From the cell containing the given text, extract its center point as [X, Y] coordinate. 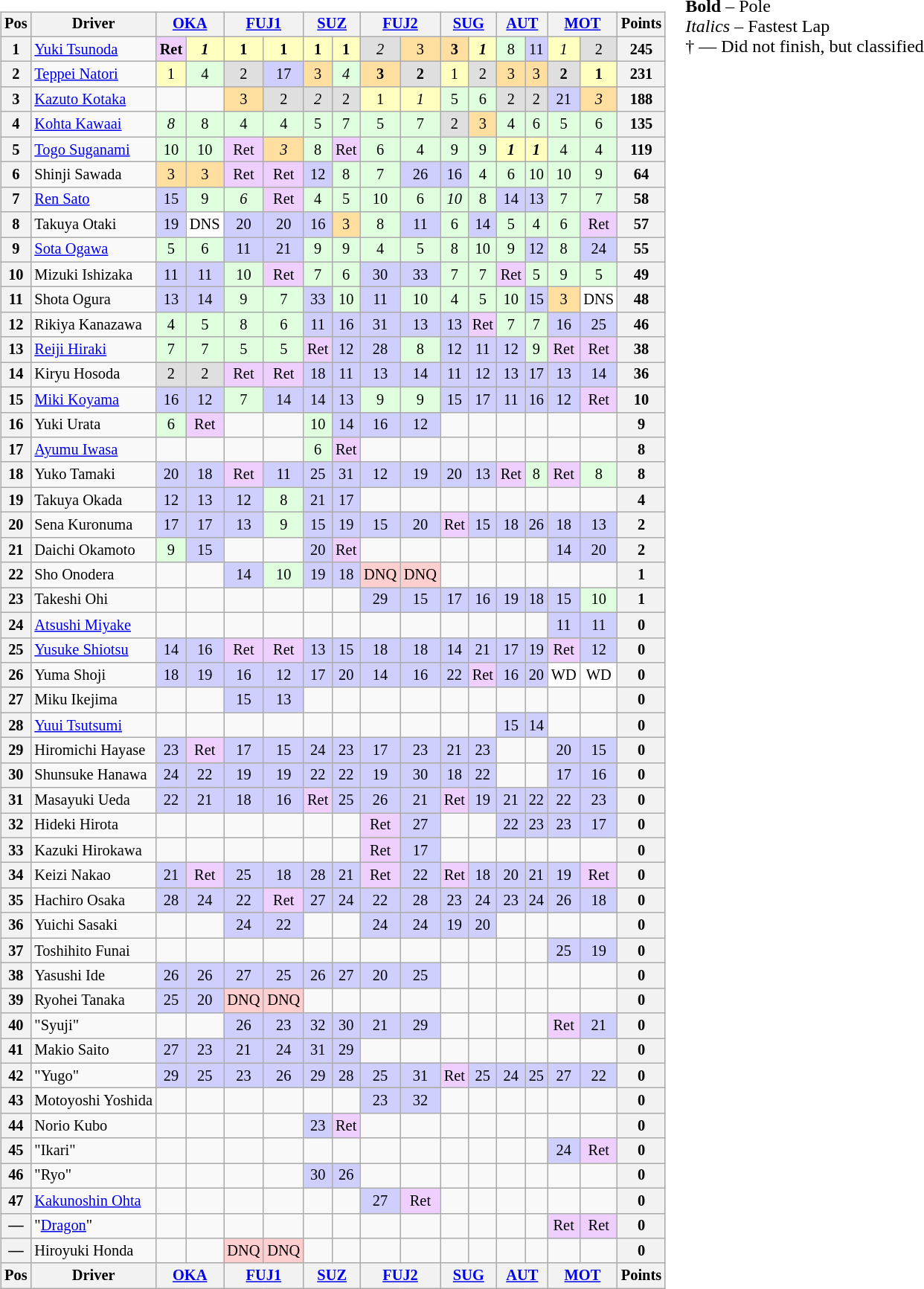
Atsushi Miyake [93, 625]
64 [641, 175]
Hideki Hirota [93, 826]
Yuko Tamaki [93, 475]
47 [16, 1200]
Daichi Okamoto [93, 550]
Rikiya Kanazawa [93, 325]
Masayuki Ueda [93, 800]
44 [16, 1126]
35 [16, 901]
Shunsuke Hanawa [93, 775]
Sena Kuronuma [93, 525]
58 [641, 199]
Yuichi Sasaki [93, 925]
Mizuki Ishizaka [93, 274]
Kiryu Hosoda [93, 375]
55 [641, 250]
43 [16, 1101]
Takeshi Ohi [93, 600]
"Ikari" [93, 1151]
188 [641, 100]
57 [641, 225]
"Syuji" [93, 1026]
Kohta Kawaai [93, 124]
Kazuki Hirokawa [93, 850]
Ryohei Tanaka [93, 1000]
Makio Saito [93, 1051]
135 [641, 124]
Shinji Sawada [93, 175]
Kazuto Kotaka [93, 100]
"Yugo" [93, 1076]
Teppei Natori [93, 74]
Hiromichi Hayase [93, 750]
41 [16, 1051]
"Ryo" [93, 1176]
231 [641, 74]
Togo Suganami [93, 150]
"Dragon" [93, 1226]
34 [16, 875]
Yuki Tsunoda [93, 49]
42 [16, 1076]
245 [641, 49]
Sota Ogawa [93, 250]
Miki Koyama [93, 399]
Reiji Hiraki [93, 350]
Sho Onodera [93, 575]
Yuma Shoji [93, 675]
Motoyoshi Yoshida [93, 1101]
Kakunoshin Ohta [93, 1200]
48 [641, 300]
Takuya Okada [93, 500]
Yuki Urata [93, 425]
Yasushi Ide [93, 976]
Ayumu Iwasa [93, 450]
Shota Ogura [93, 300]
49 [641, 274]
Yusuke Shiotsu [93, 650]
Ren Sato [93, 199]
Hachiro Osaka [93, 901]
Toshihito Funai [93, 951]
37 [16, 951]
Miku Ikejima [93, 700]
Hiroyuki Honda [93, 1251]
119 [641, 150]
Takuya Otaki [93, 225]
Keizi Nakao [93, 875]
39 [16, 1000]
40 [16, 1026]
Yuui Tsutsumi [93, 725]
45 [16, 1151]
Norio Kubo [93, 1126]
